Provide the [x, y] coordinate of the cell's center where the given text is located.  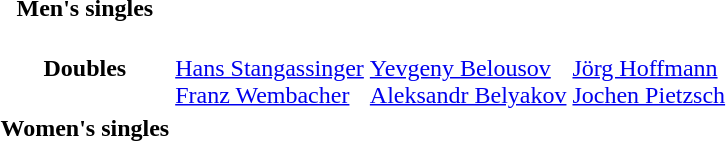
Hans StangassingerFranz Wembacher [270, 68]
Yevgeny BelousovAleksandr Belyakov [468, 68]
